Provide the [X, Y] coordinate of the cell's center where the given text is located.  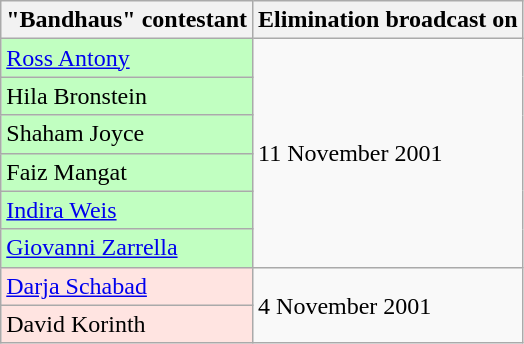
Elimination broadcast on [388, 20]
Hila Bronstein [127, 96]
4 November 2001 [388, 305]
11 November 2001 [388, 153]
David Korinth [127, 324]
Darja Schabad [127, 286]
Shaham Joyce [127, 134]
"Bandhaus" contestant [127, 20]
Giovanni Zarrella [127, 248]
Ross Antony [127, 58]
Indira Weis [127, 210]
Faiz Mangat [127, 172]
